Identify which cell holds the provided text, then report its [X, Y] central coordinate. 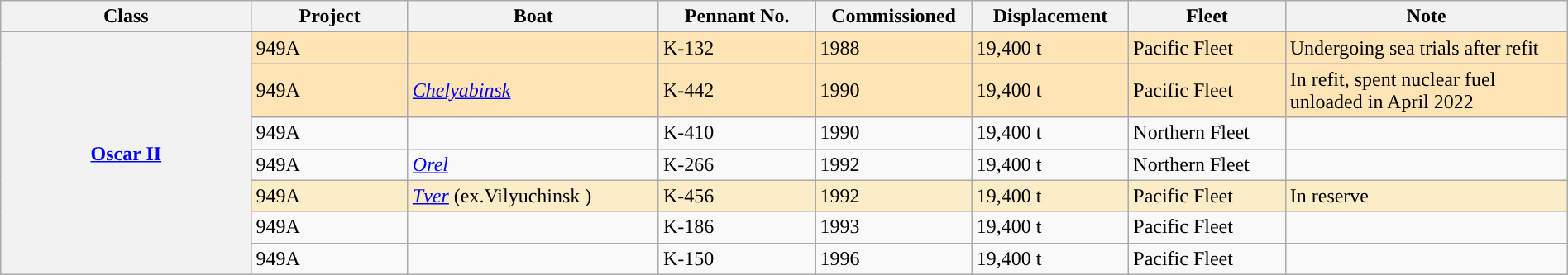
Orel [533, 164]
In refit, spent nuclear fuel unloaded in April 2022 [1426, 91]
K-186 [736, 227]
K-410 [736, 133]
Boat [533, 17]
K-442 [736, 91]
1988 [893, 48]
Undergoing sea trials after refit [1426, 48]
K-456 [736, 196]
Pennant No. [736, 17]
1996 [893, 258]
Fleet [1207, 17]
Tver (ex.Vilyuchinsk ) [533, 196]
Displacement [1050, 17]
K-132 [736, 48]
Commissioned [893, 17]
In reserve [1426, 196]
Note [1426, 17]
K-266 [736, 164]
Chelyabinsk [533, 91]
Oscar II [126, 154]
Class [126, 17]
1993 [893, 227]
K-150 [736, 258]
Project [329, 17]
